Capture the cell that displays the provided text and extract its [X, Y] central coordinate. 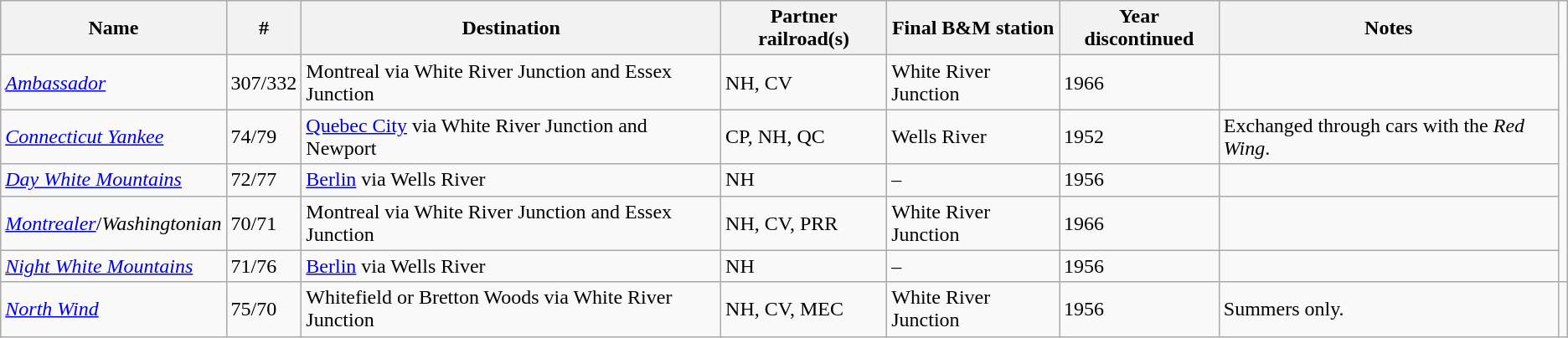
Exchanged through cars with the Red Wing. [1389, 137]
Partner railroad(s) [804, 28]
Wells River [973, 137]
1952 [1139, 137]
74/79 [264, 137]
Final B&M station [973, 28]
Quebec City via White River Junction and Newport [511, 137]
Summers only. [1389, 310]
Day White Mountains [114, 180]
71/76 [264, 266]
Whitefield or Bretton Woods via White River Junction [511, 310]
75/70 [264, 310]
Ambassador [114, 82]
70/71 [264, 223]
CP, NH, QC [804, 137]
North Wind [114, 310]
NH, CV, PRR [804, 223]
Year discontinued [1139, 28]
# [264, 28]
Notes [1389, 28]
Night White Mountains [114, 266]
NH, CV, MEC [804, 310]
Name [114, 28]
Connecticut Yankee [114, 137]
72/77 [264, 180]
Montrealer/Washingtonian [114, 223]
NH, CV [804, 82]
307/332 [264, 82]
Destination [511, 28]
